Search for the cell housing the specified text and yield its (X, Y) center coordinate. 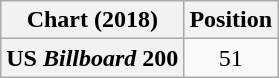
51 (231, 58)
Chart (2018) (92, 20)
US Billboard 200 (92, 58)
Position (231, 20)
